Determine the [X, Y] coordinate at the center of the cell enclosing the given text.  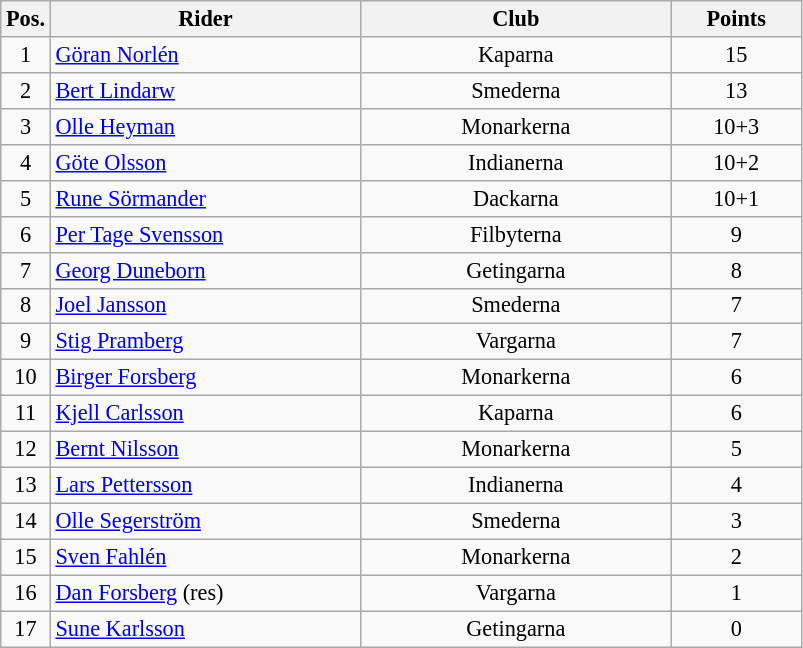
Dan Forsberg (res) [205, 593]
Georg Duneborn [205, 270]
Dackarna [516, 198]
11 [26, 414]
12 [26, 450]
16 [26, 593]
10+1 [736, 198]
Sune Karlsson [205, 629]
10+3 [736, 126]
Göte Olsson [205, 162]
10+2 [736, 162]
Olle Segerström [205, 521]
Club [516, 19]
14 [26, 521]
Sven Fahlén [205, 557]
Stig Pramberg [205, 342]
Points [736, 19]
Rune Sörmander [205, 198]
Olle Heyman [205, 126]
Kjell Carlsson [205, 414]
Birger Forsberg [205, 378]
Per Tage Svensson [205, 234]
Rider [205, 19]
Joel Jansson [205, 306]
Pos. [26, 19]
Filbyterna [516, 234]
Göran Norlén [205, 55]
17 [26, 629]
Bert Lindarw [205, 90]
Bernt Nilsson [205, 450]
Lars Pettersson [205, 485]
0 [736, 629]
10 [26, 378]
